Scan for the cell matching the given text and deliver its (X, Y) coordinate at center. 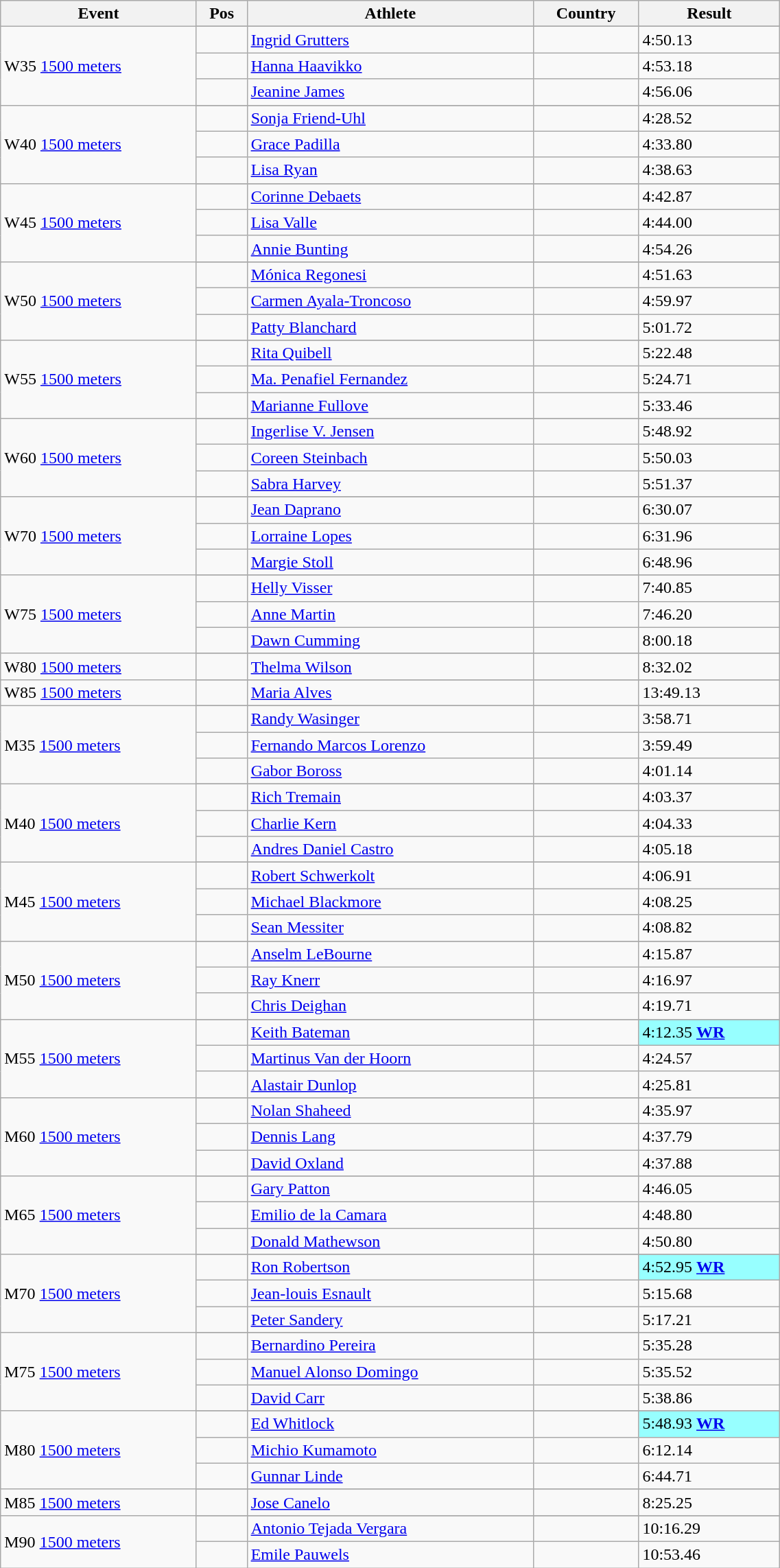
Sean Messiter (390, 928)
M85 1500 meters (99, 1502)
Dawn Cumming (390, 640)
6:30.07 (709, 510)
5:35.52 (709, 1372)
6:44.71 (709, 1476)
Margie Stoll (390, 562)
Patty Blanchard (390, 327)
M70 1500 meters (99, 1294)
5:51.37 (709, 484)
Dennis Lang (390, 1136)
Randy Wasinger (390, 718)
4:16.97 (709, 980)
4:01.14 (709, 771)
4:52.95 WR (709, 1267)
Result (709, 14)
6:31.96 (709, 536)
4:50.80 (709, 1241)
M90 1500 meters (99, 1541)
Peter Sandery (390, 1320)
M75 1500 meters (99, 1372)
4:46.05 (709, 1189)
8:25.25 (709, 1502)
5:17.21 (709, 1320)
4:48.80 (709, 1215)
Ray Knerr (390, 980)
Ed Whitlock (390, 1424)
10:53.46 (709, 1554)
4:51.63 (709, 274)
Country (586, 14)
4:59.97 (709, 301)
M80 1500 meters (99, 1450)
5:33.46 (709, 406)
4:35.97 (709, 1110)
Fernando Marcos Lorenzo (390, 745)
4:44.00 (709, 222)
W55 1500 meters (99, 379)
Gabor Boross (390, 771)
Bernardino Pereira (390, 1346)
5:22.48 (709, 353)
Maria Alves (390, 692)
Jean-louis Esnault (390, 1294)
Grace Padilla (390, 144)
4:54.26 (709, 248)
4:08.25 (709, 902)
Keith Bateman (390, 1032)
Emilio de la Camara (390, 1215)
5:38.86 (709, 1398)
Michael Blackmore (390, 902)
4:28.52 (709, 118)
Rita Quibell (390, 353)
Ma. Penafiel Fernandez (390, 379)
Jose Canelo (390, 1502)
Ingerlise V. Jensen (390, 432)
M35 1500 meters (99, 745)
4:56.06 (709, 92)
4:33.80 (709, 144)
Coreen Steinbach (390, 458)
David Carr (390, 1398)
4:24.57 (709, 1058)
Sabra Harvey (390, 484)
Ingrid Grutters (390, 40)
Nolan Shaheed (390, 1110)
Robert Schwerkolt (390, 876)
M55 1500 meters (99, 1058)
Athlete (390, 14)
Anselm LeBourne (390, 954)
Ron Robertson (390, 1267)
Emile Pauwels (390, 1554)
Helly Visser (390, 588)
David Oxland (390, 1163)
7:40.85 (709, 588)
W60 1500 meters (99, 458)
10:16.29 (709, 1528)
4:37.79 (709, 1136)
4:03.37 (709, 797)
3:59.49 (709, 745)
Antonio Tejada Vergara (390, 1528)
4:42.87 (709, 196)
M60 1500 meters (99, 1136)
Gunnar Linde (390, 1476)
Manuel Alonso Domingo (390, 1372)
Michio Kumamoto (390, 1450)
Anne Martin (390, 614)
5:35.28 (709, 1346)
6:12.14 (709, 1450)
Thelma Wilson (390, 666)
W40 1500 meters (99, 144)
Carmen Ayala-Troncoso (390, 301)
4:38.63 (709, 170)
5:24.71 (709, 379)
4:05.18 (709, 850)
Charlie Kern (390, 823)
4:53.18 (709, 66)
Marianne Fullove (390, 406)
6:48.96 (709, 562)
5:50.03 (709, 458)
Rich Tremain (390, 797)
Andres Daniel Castro (390, 850)
M50 1500 meters (99, 980)
Chris Deighan (390, 1006)
Martinus Van der Hoorn (390, 1058)
W35 1500 meters (99, 66)
W70 1500 meters (99, 536)
4:15.87 (709, 954)
4:06.91 (709, 876)
W80 1500 meters (99, 666)
4:19.71 (709, 1006)
3:58.71 (709, 718)
5:15.68 (709, 1294)
Corinne Debaets (390, 196)
W45 1500 meters (99, 222)
Gary Patton (390, 1189)
W85 1500 meters (99, 692)
Pos (222, 14)
Sonja Friend-Uhl (390, 118)
Donald Mathewson (390, 1241)
Jeanine James (390, 92)
4:37.88 (709, 1163)
4:12.35 WR (709, 1032)
4:08.82 (709, 928)
4:50.13 (709, 40)
8:32.02 (709, 666)
Mónica Regonesi (390, 274)
Annie Bunting (390, 248)
5:01.72 (709, 327)
8:00.18 (709, 640)
7:46.20 (709, 614)
Lisa Ryan (390, 170)
4:04.33 (709, 823)
W50 1500 meters (99, 301)
W75 1500 meters (99, 614)
Hanna Haavikko (390, 66)
5:48.92 (709, 432)
M40 1500 meters (99, 823)
M45 1500 meters (99, 902)
Alastair Dunlop (390, 1084)
5:48.93 WR (709, 1424)
4:25.81 (709, 1084)
Jean Daprano (390, 510)
M65 1500 meters (99, 1215)
Event (99, 14)
Lorraine Lopes (390, 536)
Lisa Valle (390, 222)
13:49.13 (709, 692)
